Provide the [x, y] coordinate of the cell's center where the given text is located.  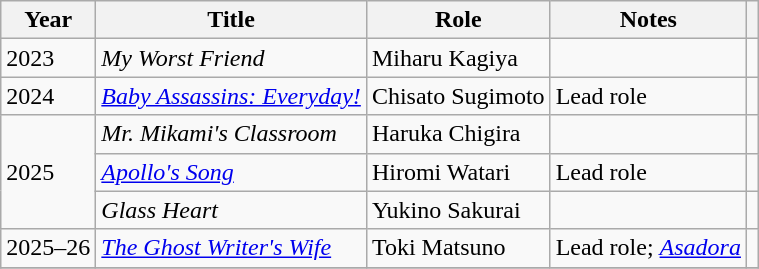
Mr. Mikami's Classroom [232, 134]
The Ghost Writer's Wife [232, 248]
My Worst Friend [232, 58]
2025 [48, 172]
Baby Assassins: Everyday! [232, 96]
Toki Matsuno [458, 248]
2025–26 [48, 248]
Lead role; Asadora [648, 248]
2023 [48, 58]
Haruka Chigira [458, 134]
Title [232, 20]
Notes [648, 20]
Miharu Kagiya [458, 58]
Year [48, 20]
Role [458, 20]
2024 [48, 96]
Yukino Sakurai [458, 210]
Glass Heart [232, 210]
Hiromi Watari [458, 172]
Chisato Sugimoto [458, 96]
Apollo's Song [232, 172]
